Return [x, y] of the center of cell containing provided text 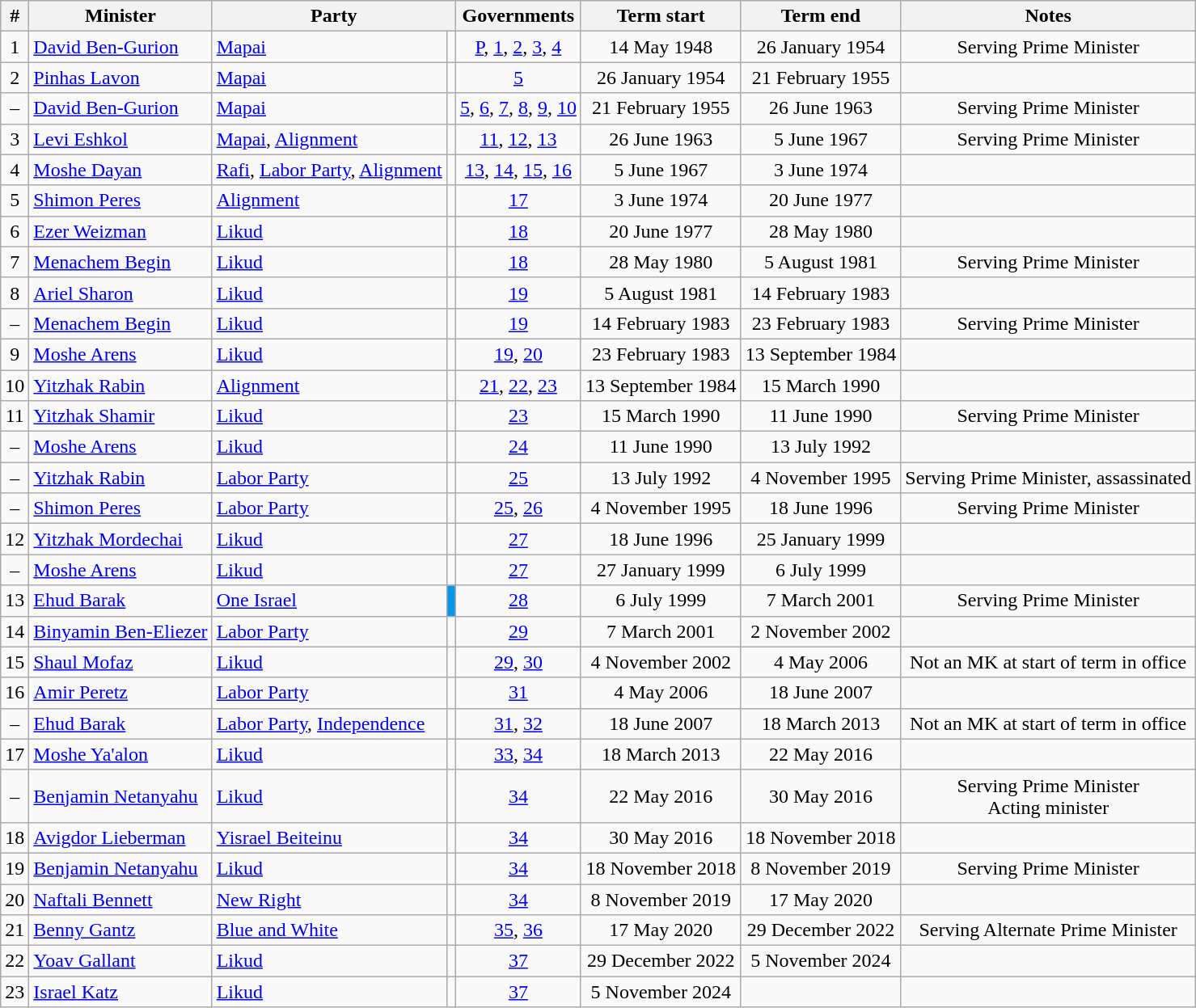
9 [15, 354]
Minister [120, 16]
Yitzhak Shamir [120, 416]
4 [15, 170]
Yitzhak Mordechai [120, 539]
13, 14, 15, 16 [518, 170]
25, 26 [518, 508]
# [15, 16]
Binyamin Ben-Eliezer [120, 631]
Labor Party, Independence [329, 723]
10 [15, 386]
Blue and White [329, 930]
11 [15, 416]
13 [15, 601]
Avigdor Lieberman [120, 837]
Israel Katz [120, 992]
Shaul Mofaz [120, 662]
35, 36 [518, 930]
14 [15, 631]
Moshe Dayan [120, 170]
8 [15, 293]
14 May 1948 [661, 47]
Party [333, 16]
31 [518, 693]
15 [15, 662]
12 [15, 539]
1 [15, 47]
29, 30 [518, 662]
7 [15, 262]
Ariel Sharon [120, 293]
27 January 1999 [661, 570]
21, 22, 23 [518, 386]
New Right [329, 900]
Mapai, Alignment [329, 139]
19, 20 [518, 354]
21 [15, 930]
2 November 2002 [821, 631]
Notes [1048, 16]
One Israel [329, 601]
33, 34 [518, 754]
Amir Peretz [120, 693]
Pinhas Lavon [120, 78]
Moshe Ya'alon [120, 754]
31, 32 [518, 723]
3 [15, 139]
Naftali Bennett [120, 900]
Governments [518, 16]
Ezer Weizman [120, 231]
24 [518, 447]
4 November 2002 [661, 662]
25 January 1999 [821, 539]
Levi Eshkol [120, 139]
6 [15, 231]
28 [518, 601]
29 [518, 631]
Serving Alternate Prime Minister [1048, 930]
11, 12, 13 [518, 139]
Serving Prime Minister, assassinated [1048, 478]
16 [15, 693]
Yoav Gallant [120, 961]
2 [15, 78]
Serving Prime MinisterActing minister [1048, 795]
25 [518, 478]
5, 6, 7, 8, 9, 10 [518, 108]
Benny Gantz [120, 930]
Term end [821, 16]
Yisrael Beiteinu [329, 837]
Term start [661, 16]
Rafi, Labor Party, Alignment [329, 170]
P, 1, 2, 3, 4 [518, 47]
20 [15, 900]
22 [15, 961]
